Find where the given text appears and provide that cell's center as [X, Y] coordinate. 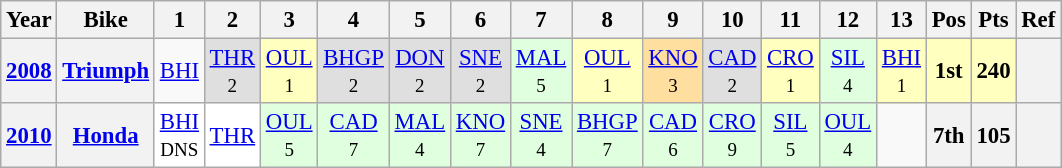
1st [948, 72]
CAD 2 [732, 72]
2 [232, 20]
CAD7 [354, 136]
2010 [29, 136]
Ref [1038, 20]
7 [540, 20]
CRO 1 [790, 72]
Year [29, 20]
DON 2 [420, 72]
THR 2 [232, 72]
Triumph [106, 72]
BHIDNS [179, 136]
Pts [994, 20]
BHI [179, 72]
8 [608, 20]
SIL 4 [848, 72]
CRO9 [732, 136]
105 [994, 136]
BHGP 2 [354, 72]
11 [790, 20]
BHGP7 [608, 136]
13 [902, 20]
240 [994, 72]
Honda [106, 136]
CAD6 [673, 136]
BHI 1 [902, 72]
6 [480, 20]
SNE4 [540, 136]
5 [420, 20]
7th [948, 136]
MAL 5 [540, 72]
OUL4 [848, 136]
MAL4 [420, 136]
Pos [948, 20]
KNO 3 [673, 72]
4 [354, 20]
SNE 2 [480, 72]
3 [288, 20]
THR [232, 136]
12 [848, 20]
2008 [29, 72]
Bike [106, 20]
SIL5 [790, 136]
9 [673, 20]
1 [179, 20]
KNO7 [480, 136]
10 [732, 20]
OUL5 [288, 136]
